Locate the cell with the specified text and output its [X, Y] center coordinate. 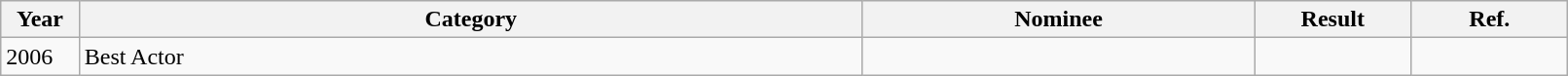
Result [1333, 19]
Category [471, 19]
2006 [40, 57]
Nominee [1059, 19]
Ref. [1489, 19]
Year [40, 19]
Best Actor [471, 57]
